Extract the [X, Y] coordinate from the center of the cell holding the provided text.  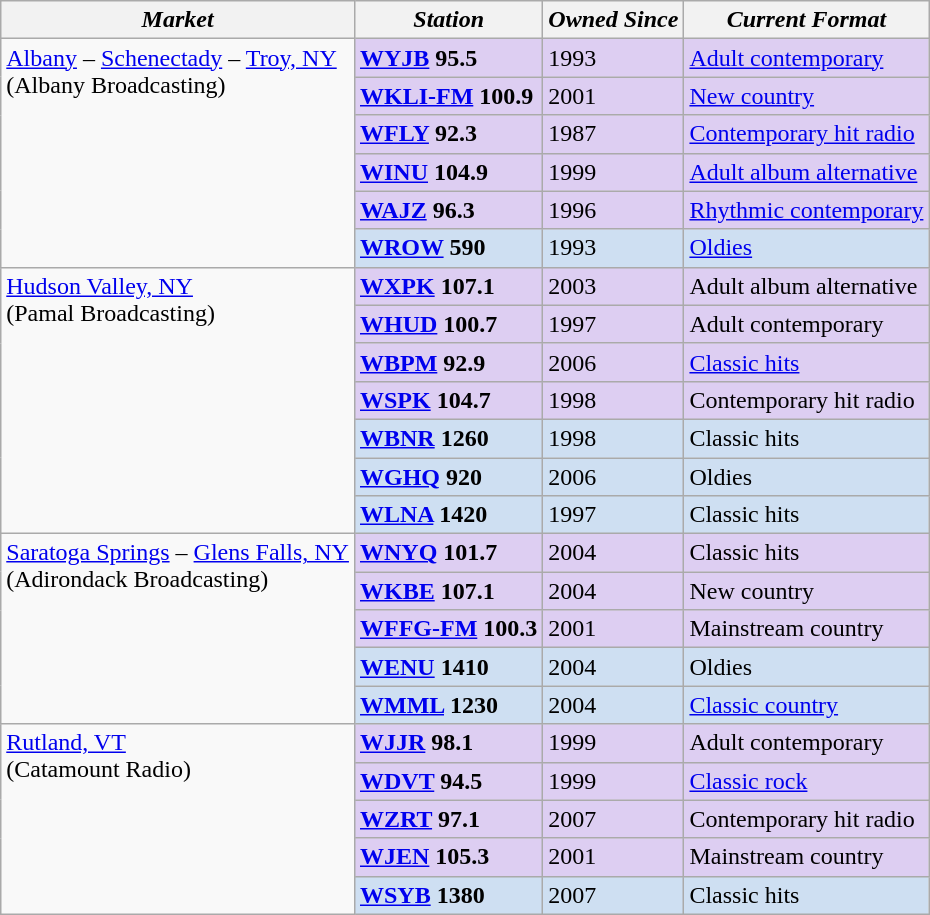
WDVT 94.5 [448, 781]
WROW 590 [448, 248]
WFLY 92.3 [448, 134]
WSPK 104.7 [448, 400]
Station [448, 20]
WAJZ 96.3 [448, 210]
Market [178, 20]
WYJB 95.5 [448, 58]
Saratoga Springs – Glens Falls, NY(Adirondack Broadcasting) [178, 629]
WJEN 105.3 [448, 857]
WFFG-FM 100.3 [448, 629]
Rutland, VT(Catamount Radio) [178, 819]
Hudson Valley, NY(Pamal Broadcasting) [178, 400]
1987 [614, 134]
WNYQ 101.7 [448, 553]
WHUD 100.7 [448, 324]
WBPM 92.9 [448, 362]
Rhythmic contemporary [806, 210]
WJJR 98.1 [448, 743]
WZRT 97.1 [448, 819]
2003 [614, 286]
Owned Since [614, 20]
WENU 1410 [448, 667]
WBNR 1260 [448, 438]
1996 [614, 210]
Current Format [806, 20]
WINU 104.9 [448, 172]
WSYB 1380 [448, 895]
WMML 1230 [448, 705]
WLNA 1420 [448, 515]
WKLI-FM 100.9 [448, 96]
WGHQ 920 [448, 477]
Classic rock [806, 781]
Albany – Schenectady – Troy, NY(Albany Broadcasting) [178, 153]
WXPK 107.1 [448, 286]
WKBE 107.1 [448, 591]
Classic country [806, 705]
